Extract the [x, y] coordinate from the center of the cell holding the provided text.  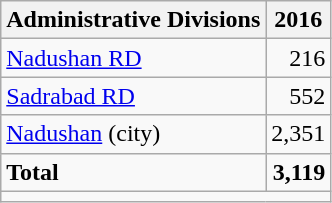
Sadrabad RD [134, 96]
2016 [298, 20]
Total [134, 172]
Nadushan RD [134, 58]
2,351 [298, 134]
3,119 [298, 172]
Nadushan (city) [134, 134]
216 [298, 58]
Administrative Divisions [134, 20]
552 [298, 96]
